Pinpoint the cell where the given text exists, returning its (x, y) midpoint coordinate. 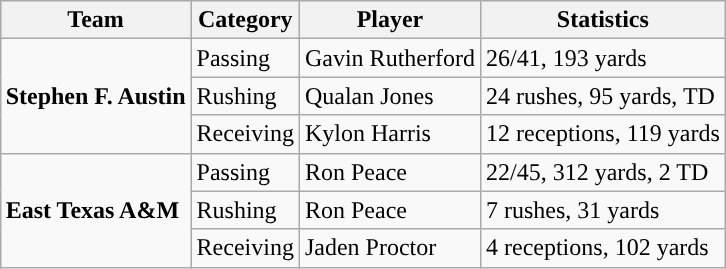
Qualan Jones (390, 96)
22/45, 312 yards, 2 TD (602, 172)
Statistics (602, 20)
Gavin Rutherford (390, 58)
Category (245, 20)
Stephen F. Austin (96, 96)
4 receptions, 102 yards (602, 248)
24 rushes, 95 yards, TD (602, 96)
Jaden Proctor (390, 248)
7 rushes, 31 yards (602, 210)
Team (96, 20)
Kylon Harris (390, 134)
26/41, 193 yards (602, 58)
Player (390, 20)
12 receptions, 119 yards (602, 134)
East Texas A&M (96, 210)
